Extract the (x, y) coordinate from the center of the cell holding the provided text.  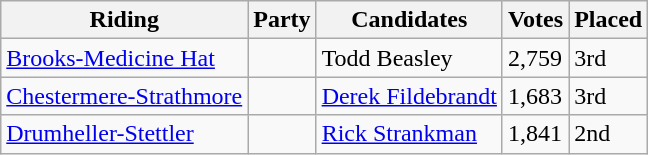
Votes (535, 20)
Brooks-Medicine Hat (124, 58)
1,683 (535, 96)
Drumheller-Stettler (124, 134)
2nd (608, 134)
Placed (608, 20)
Todd Beasley (409, 58)
Candidates (409, 20)
Derek Fildebrandt (409, 96)
1,841 (535, 134)
Rick Strankman (409, 134)
Party (282, 20)
2,759 (535, 58)
Riding (124, 20)
Chestermere-Strathmore (124, 96)
